Return the (x, y) coordinate for the center point of the cell that contains the specified text.  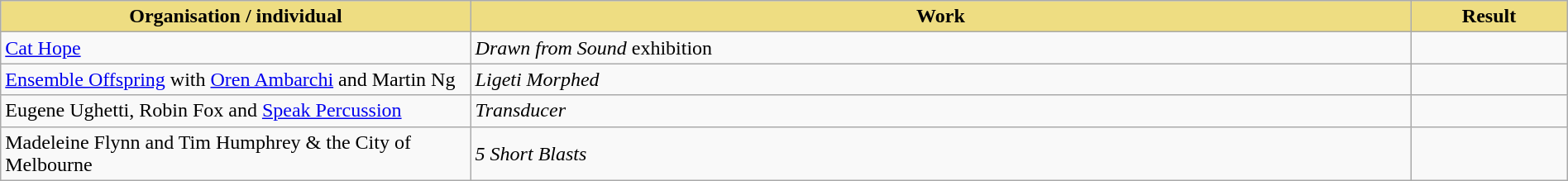
Ligeti Morphed (941, 79)
Result (1489, 17)
Drawn from Sound exhibition (941, 48)
5 Short Blasts (941, 154)
Eugene Ughetti, Robin Fox and Speak Percussion (236, 111)
Work (941, 17)
Madeleine Flynn and Tim Humphrey & the City of Melbourne (236, 154)
Organisation / individual (236, 17)
Cat Hope (236, 48)
Transducer (941, 111)
Ensemble Offspring with Oren Ambarchi and Martin Ng (236, 79)
